For the text-containing cell, return its midpoint in [X, Y] coordinate format. 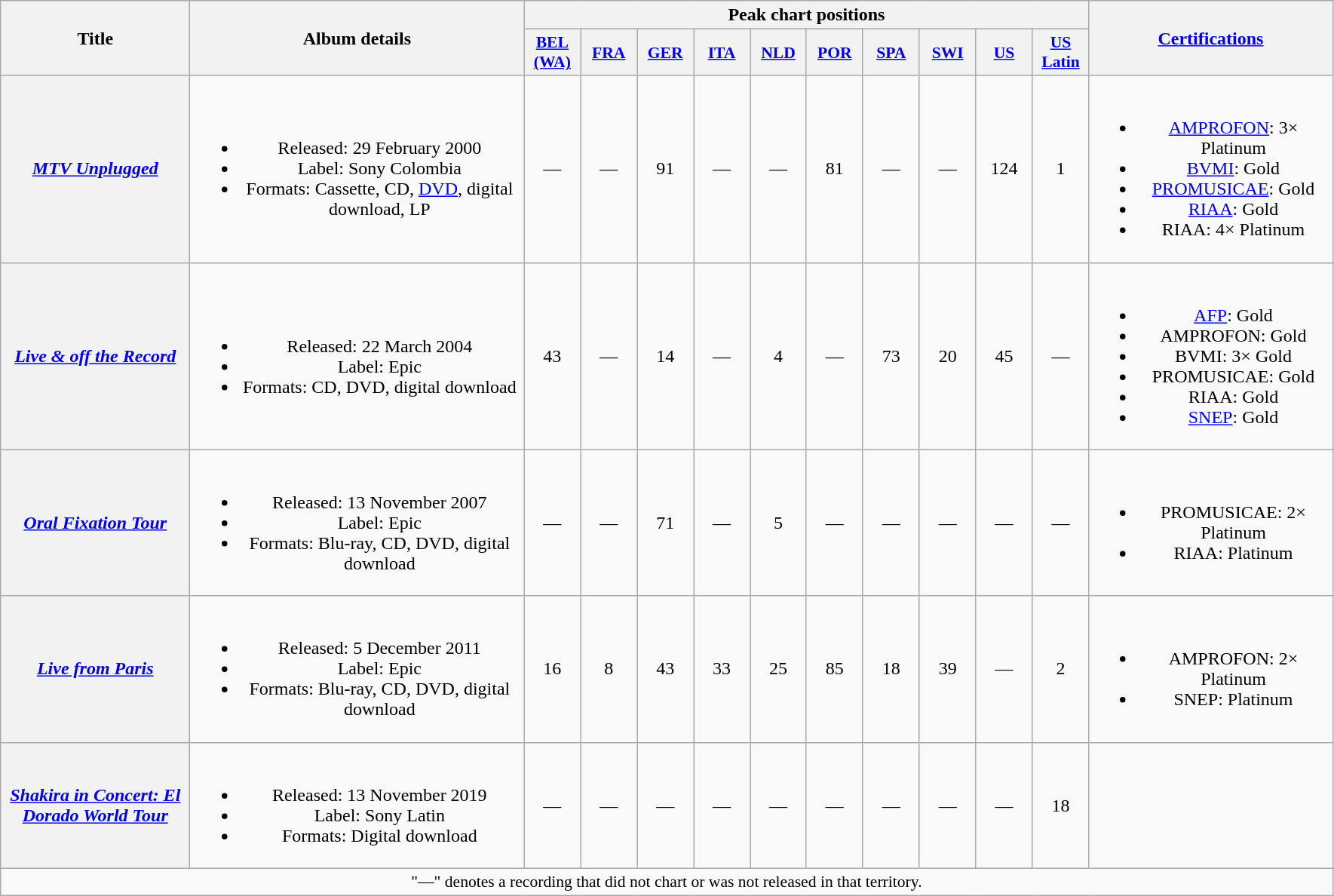
5 [778, 523]
Released: 29 February 2000Label: Sony ColombiaFormats: Cassette, CD, DVD, digital download, LP [357, 169]
Live from Paris [95, 669]
20 [947, 356]
2 [1060, 669]
FRA [609, 53]
39 [947, 669]
73 [891, 356]
Album details [357, 38]
4 [778, 356]
85 [834, 669]
POR [834, 53]
Released: 22 March 2004Label: EpicFormats: CD, DVD, digital download [357, 356]
25 [778, 669]
ITA [722, 53]
Released: 5 December 2011Label: EpicFormats: Blu-ray, CD, DVD, digital download [357, 669]
45 [1004, 356]
124 [1004, 169]
"—" denotes a recording that did not chart or was not released in that territory. [667, 882]
8 [609, 669]
USLatin [1060, 53]
Peak chart positions [807, 15]
71 [665, 523]
1 [1060, 169]
SWI [947, 53]
33 [722, 669]
Oral Fixation Tour [95, 523]
NLD [778, 53]
AMPROFON: 3× PlatinumBVMI: GoldPROMUSICAE: GoldRIAA: GoldRIAA: 4× Platinum [1211, 169]
AMPROFON: 2× PlatinumSNEP: Platinum [1211, 669]
16 [552, 669]
Live & off the Record [95, 356]
Title [95, 38]
Released: 13 November 2007Label: EpicFormats: Blu-ray, CD, DVD, digital download [357, 523]
SPA [891, 53]
Certifications [1211, 38]
91 [665, 169]
Shakira in Concert: El Dorado World Tour [95, 805]
Released: 13 November 2019Label: Sony LatinFormats: Digital download [357, 805]
GER [665, 53]
AFP: GoldAMPROFON: GoldBVMI: 3× GoldPROMUSICAE: GoldRIAA: GoldSNEP: Gold [1211, 356]
PROMUSICAE: 2× PlatinumRIAA: Platinum [1211, 523]
MTV Unplugged [95, 169]
US [1004, 53]
14 [665, 356]
81 [834, 169]
BEL(WA) [552, 53]
